For the text-containing cell, return its midpoint in [X, Y] coordinate format. 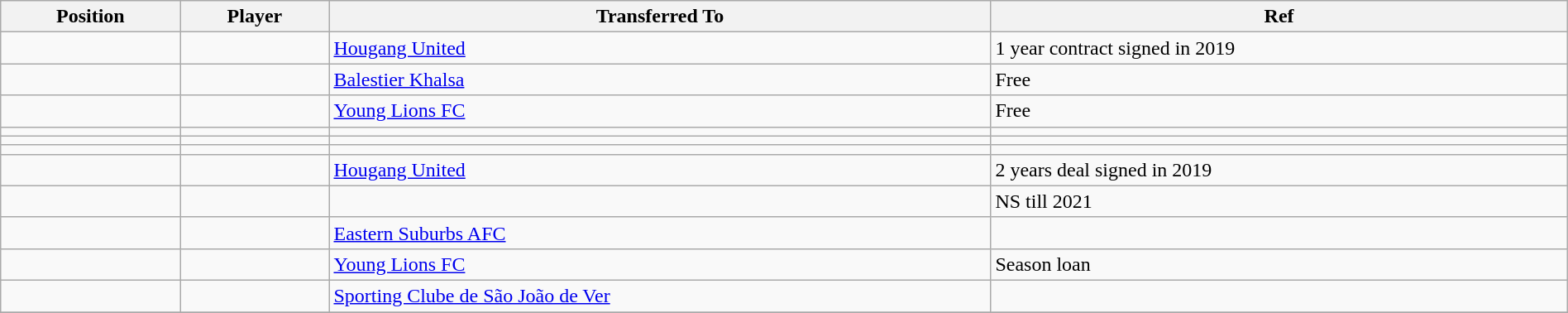
Transferred To [660, 17]
Player [255, 17]
Position [91, 17]
Ref [1279, 17]
Eastern Suburbs AFC [660, 233]
2 years deal signed in 2019 [1279, 170]
Sporting Clube de São João de Ver [660, 296]
NS till 2021 [1279, 201]
Season loan [1279, 264]
Balestier Khalsa [660, 79]
1 year contract signed in 2019 [1279, 48]
